For the text-containing cell, return its midpoint in [X, Y] coordinate format. 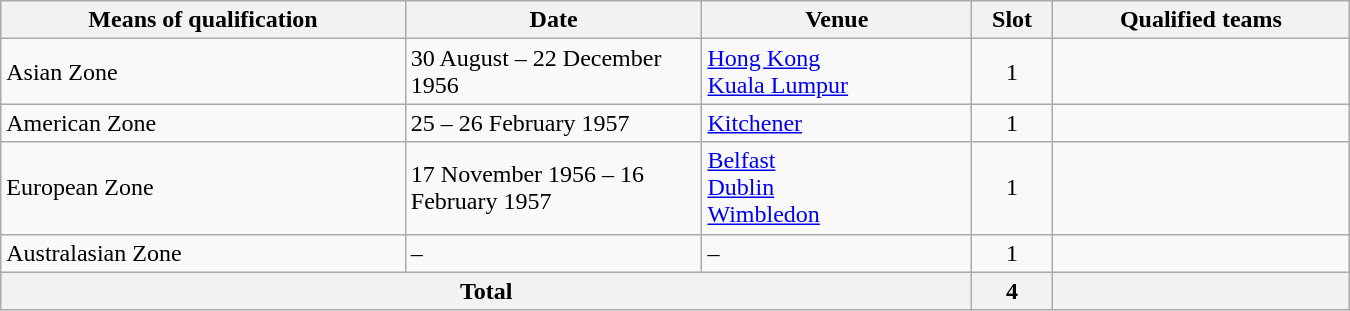
Qualified teams [1202, 20]
American Zone [204, 123]
4 [1012, 291]
European Zone [204, 188]
Venue [837, 20]
25 – 26 February 1957 [554, 123]
BelfastDublinWimbledon [837, 188]
Kitchener [837, 123]
Date [554, 20]
Australasian Zone [204, 253]
Hong KongKuala Lumpur [837, 72]
17 November 1956 – 16 February 1957 [554, 188]
Means of qualification [204, 20]
30 August – 22 December 1956 [554, 72]
Slot [1012, 20]
Total [486, 291]
Asian Zone [204, 72]
